For the text-containing cell, return its midpoint in (x, y) coordinate format. 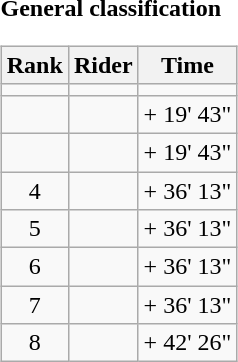
4 (34, 191)
5 (34, 229)
7 (34, 305)
+ 42' 26" (188, 343)
Rank (34, 65)
6 (34, 267)
Rider (103, 65)
Time (188, 65)
8 (34, 343)
